Find where the given text appears and provide that cell's center as [X, Y] coordinate. 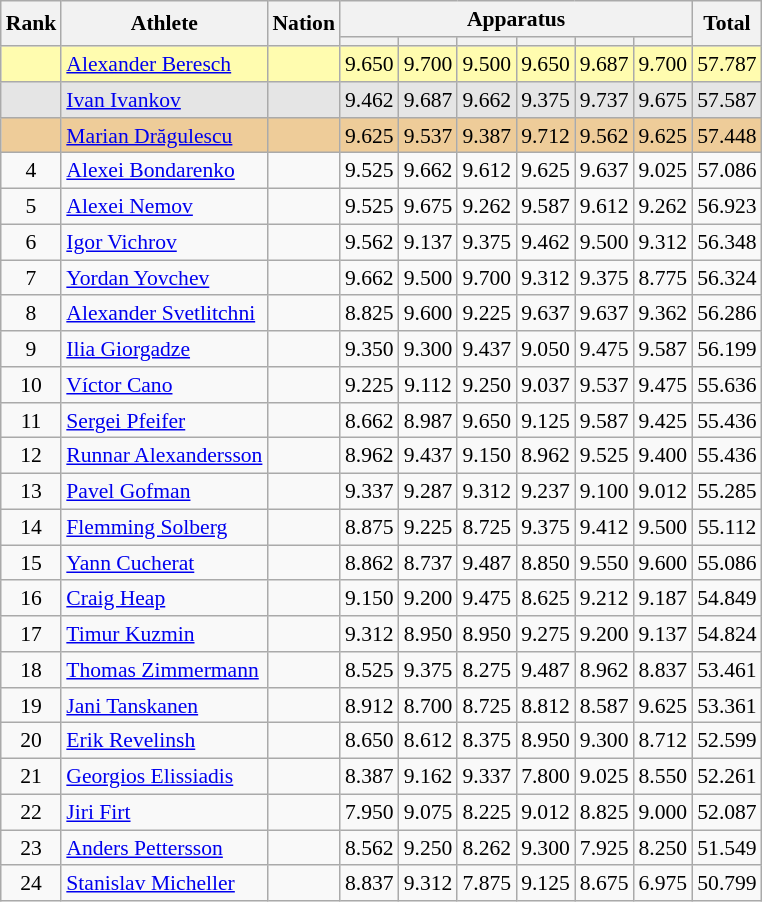
Nation [303, 24]
9.100 [604, 492]
8.612 [428, 741]
55.086 [726, 563]
Georgios Elissiadis [164, 777]
9.000 [664, 813]
53.461 [726, 670]
8.562 [370, 848]
8.387 [370, 777]
55.636 [726, 385]
9.037 [546, 385]
54.849 [726, 599]
57.587 [726, 100]
8.625 [546, 599]
8.675 [604, 884]
Apparatus [516, 19]
9.112 [428, 385]
7.800 [546, 777]
50.799 [726, 884]
17 [32, 634]
Marian Drăgulescu [164, 136]
9.287 [428, 492]
Flemming Solberg [164, 528]
8.250 [664, 848]
8.737 [428, 563]
8.262 [486, 848]
57.448 [726, 136]
9.712 [546, 136]
51.549 [726, 848]
8.587 [604, 706]
8.525 [370, 670]
8.912 [370, 706]
Jiri Firt [164, 813]
4 [32, 171]
9.737 [604, 100]
9.400 [664, 456]
9.387 [486, 136]
9.187 [664, 599]
9.350 [370, 349]
57.086 [726, 171]
Alexei Nemov [164, 207]
53.361 [726, 706]
9 [32, 349]
Erik Revelinsh [164, 741]
8.712 [664, 741]
8.550 [664, 777]
6.975 [664, 884]
Jani Tanskanen [164, 706]
Stanislav Micheller [164, 884]
12 [32, 456]
Yordan Yovchev [164, 278]
20 [32, 741]
Rank [32, 24]
Sergei Pfeifer [164, 421]
9.275 [546, 634]
10 [32, 385]
18 [32, 670]
6 [32, 243]
55.112 [726, 528]
56.286 [726, 314]
8.375 [486, 741]
Thomas Zimmermann [164, 670]
14 [32, 528]
54.824 [726, 634]
9.550 [604, 563]
Alexander Beresch [164, 64]
11 [32, 421]
9.237 [546, 492]
Athlete [164, 24]
8.875 [370, 528]
8.812 [546, 706]
56.348 [726, 243]
23 [32, 848]
8.862 [370, 563]
8.775 [664, 278]
7.950 [370, 813]
Víctor Cano [164, 385]
Pavel Gofman [164, 492]
Ilia Giorgadze [164, 349]
15 [32, 563]
19 [32, 706]
7 [32, 278]
21 [32, 777]
Craig Heap [164, 599]
7.925 [604, 848]
8.987 [428, 421]
Runnar Alexandersson [164, 456]
Alexander Svetlitchni [164, 314]
8.662 [370, 421]
Timur Kuzmin [164, 634]
16 [32, 599]
52.261 [726, 777]
24 [32, 884]
56.324 [726, 278]
5 [32, 207]
Alexei Bondarenko [164, 171]
Total [726, 24]
52.087 [726, 813]
8.275 [486, 670]
8.700 [428, 706]
9.075 [428, 813]
9.412 [604, 528]
Ivan Ivankov [164, 100]
8 [32, 314]
8.850 [546, 563]
55.285 [726, 492]
Yann Cucherat [164, 563]
22 [32, 813]
9.425 [664, 421]
8.650 [370, 741]
9.362 [664, 314]
56.199 [726, 349]
9.162 [428, 777]
9.050 [546, 349]
9.212 [604, 599]
8.225 [486, 813]
57.787 [726, 64]
Igor Vichrov [164, 243]
Anders Pettersson [164, 848]
7.875 [486, 884]
13 [32, 492]
52.599 [726, 741]
56.923 [726, 207]
